For the text-containing cell, return its midpoint in (X, Y) coordinate format. 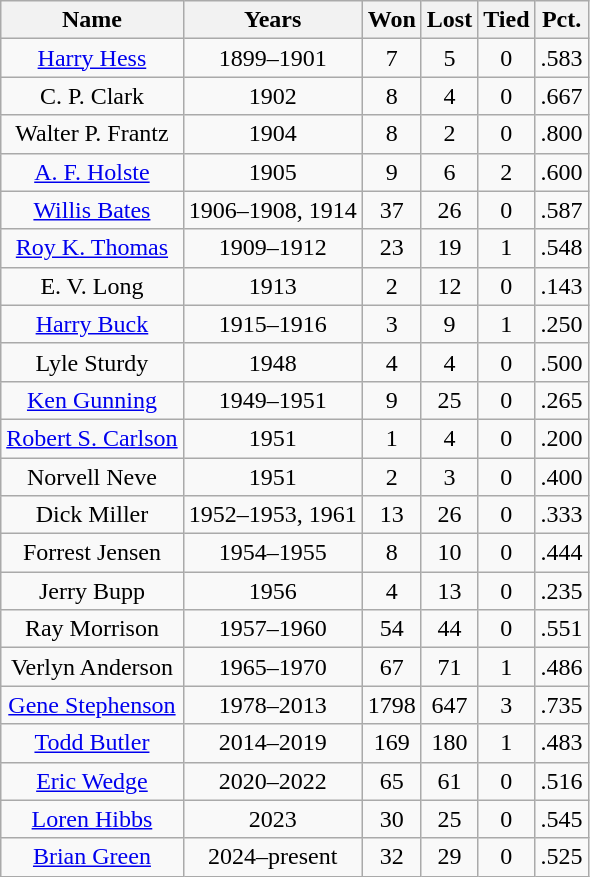
1978–2013 (272, 705)
Years (272, 20)
61 (449, 781)
169 (392, 743)
.235 (562, 591)
Dick Miller (92, 515)
.143 (562, 286)
30 (392, 819)
.265 (562, 400)
Lyle Sturdy (92, 362)
.400 (562, 477)
.333 (562, 515)
1906–1908, 1914 (272, 210)
.500 (562, 362)
Tied (506, 20)
.516 (562, 781)
.735 (562, 705)
Jerry Bupp (92, 591)
1904 (272, 134)
1956 (272, 591)
1905 (272, 172)
1965–1970 (272, 667)
Willis Bates (92, 210)
7 (392, 58)
1948 (272, 362)
.545 (562, 819)
44 (449, 629)
32 (392, 857)
.600 (562, 172)
Won (392, 20)
19 (449, 248)
.200 (562, 438)
71 (449, 667)
.583 (562, 58)
.548 (562, 248)
Norvell Neve (92, 477)
37 (392, 210)
1957–1960 (272, 629)
E. V. Long (92, 286)
Pct. (562, 20)
Name (92, 20)
1954–1955 (272, 553)
2020–2022 (272, 781)
1952–1953, 1961 (272, 515)
65 (392, 781)
180 (449, 743)
Forrest Jensen (92, 553)
Robert S. Carlson (92, 438)
Harry Buck (92, 324)
.483 (562, 743)
Loren Hibbs (92, 819)
1915–1916 (272, 324)
Eric Wedge (92, 781)
Gene Stephenson (92, 705)
2023 (272, 819)
67 (392, 667)
1899–1901 (272, 58)
Verlyn Anderson (92, 667)
29 (449, 857)
.486 (562, 667)
23 (392, 248)
Ken Gunning (92, 400)
.587 (562, 210)
Lost (449, 20)
.800 (562, 134)
6 (449, 172)
647 (449, 705)
12 (449, 286)
1902 (272, 96)
10 (449, 553)
54 (392, 629)
1798 (392, 705)
Roy K. Thomas (92, 248)
.667 (562, 96)
Walter P. Frantz (92, 134)
.525 (562, 857)
5 (449, 58)
Brian Green (92, 857)
1913 (272, 286)
2024–present (272, 857)
Harry Hess (92, 58)
1909–1912 (272, 248)
1949–1951 (272, 400)
C. P. Clark (92, 96)
Ray Morrison (92, 629)
Todd Butler (92, 743)
.551 (562, 629)
.250 (562, 324)
A. F. Holste (92, 172)
2014–2019 (272, 743)
.444 (562, 553)
